For the text-containing cell, return its midpoint in (X, Y) coordinate format. 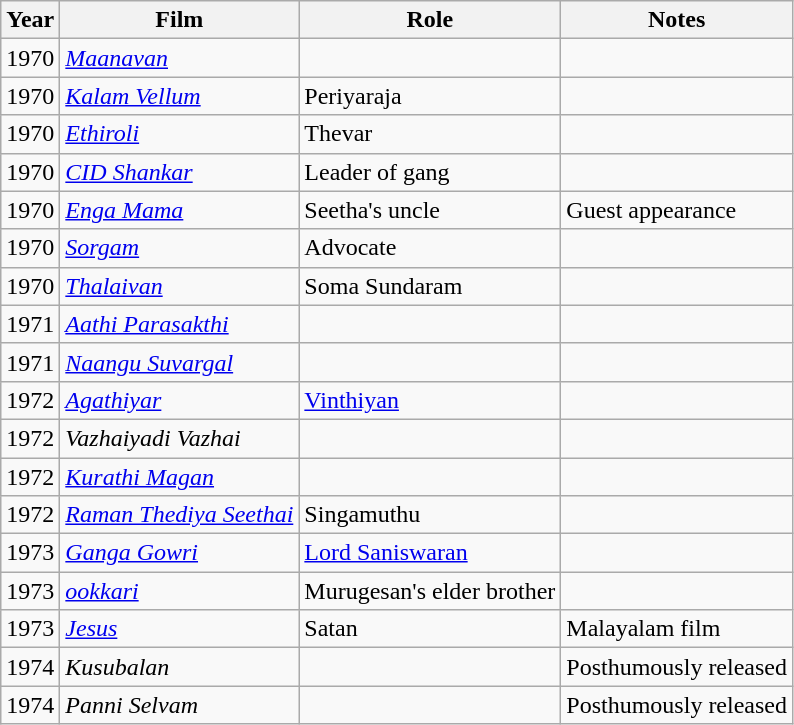
Raman Thediya Seethai (180, 515)
Ethiroli (180, 134)
Periyaraja (430, 96)
Guest appearance (677, 210)
Sorgam (180, 248)
Naangu Suvargal (180, 362)
Singamuthu (430, 515)
Agathiyar (180, 400)
Advocate (430, 248)
Kurathi Magan (180, 477)
Malayalam film (677, 629)
Vinthiyan (430, 400)
Enga Mama (180, 210)
Panni Selvam (180, 705)
Jesus (180, 629)
Seetha's uncle (430, 210)
Kalam Vellum (180, 96)
Year (30, 20)
Kusubalan (180, 667)
Thevar (430, 134)
Soma Sundaram (430, 286)
Maanavan (180, 58)
Thalaivan (180, 286)
Satan (430, 629)
Aathi Parasakthi (180, 324)
Ganga Gowri (180, 553)
Lord Saniswaran (430, 553)
Murugesan's elder brother (430, 591)
Role (430, 20)
Notes (677, 20)
Leader of gang (430, 172)
ookkari (180, 591)
Vazhaiyadi Vazhai (180, 438)
Film (180, 20)
CID Shankar (180, 172)
